For the text-containing cell, return its midpoint in [x, y] coordinate format. 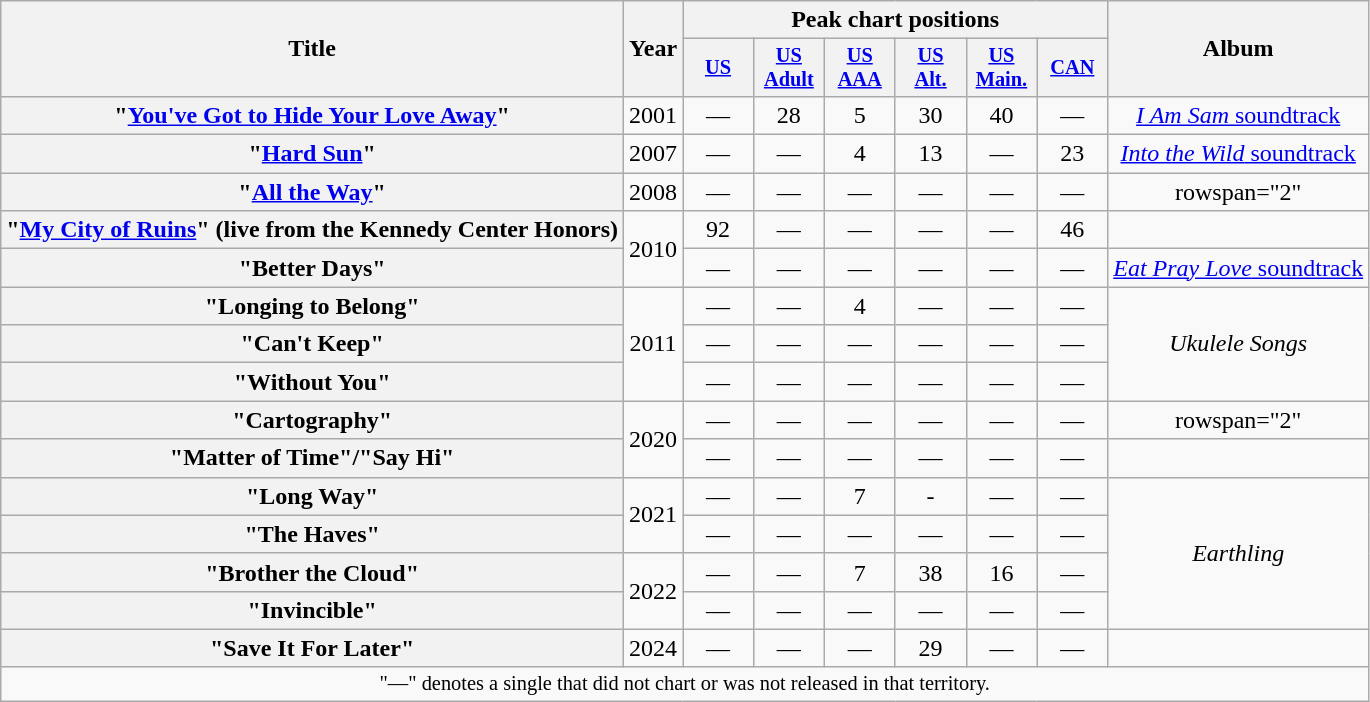
Earthling [1238, 553]
92 [718, 230]
30 [930, 115]
CAN [1072, 68]
2008 [654, 192]
"All the Way" [312, 192]
2022 [654, 591]
"Invincible" [312, 610]
"Long Way" [312, 496]
23 [1072, 154]
Eat Pray Love soundtrack [1238, 268]
US [718, 68]
"Better Days" [312, 268]
Peak chart positions [896, 20]
46 [1072, 230]
"Hard Sun" [312, 154]
Ukulele Songs [1238, 344]
29 [930, 648]
USAlt. [930, 68]
Year [654, 49]
2007 [654, 154]
5 [860, 115]
"Matter of Time"/"Say Hi" [312, 458]
"Without You" [312, 382]
2021 [654, 515]
2020 [654, 439]
Title [312, 49]
I Am Sam soundtrack [1238, 115]
"Longing to Belong" [312, 306]
2024 [654, 648]
"Cartography" [312, 420]
"Save It For Later" [312, 648]
"—" denotes a single that did not chart or was not released in that territory. [685, 684]
"The Haves" [312, 534]
USAdult [788, 68]
USMain. [1002, 68]
- [930, 496]
"My City of Ruins" (live from the Kennedy Center Honors) [312, 230]
16 [1002, 572]
2011 [654, 344]
"You've Got to Hide Your Love Away" [312, 115]
Into the Wild soundtrack [1238, 154]
13 [930, 154]
"Can't Keep" [312, 344]
28 [788, 115]
40 [1002, 115]
USAAA [860, 68]
2001 [654, 115]
2010 [654, 249]
Album [1238, 49]
"Brother the Cloud" [312, 572]
38 [930, 572]
